Provide the (x, y) coordinate of the cell's center where the given text is located.  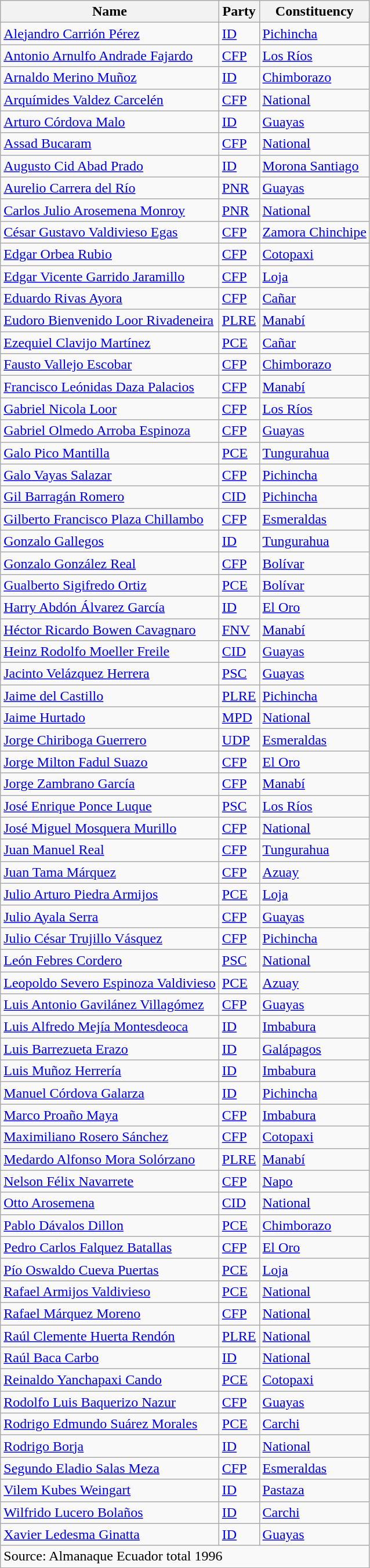
Galápagos (314, 1049)
Rafael Márquez Moreno (110, 1313)
Otto Arosemena (110, 1203)
Party (239, 12)
Pablo Dávalos Dillon (110, 1225)
Jorge Milton Fadul Suazo (110, 762)
Luis Muñoz Herrería (110, 1071)
Gil Barragán Romero (110, 497)
Nelson Félix Navarrete (110, 1181)
Gilberto Francisco Plaza Chillambo (110, 519)
Pío Oswaldo Cueva Puertas (110, 1269)
Manuel Córdova Galarza (110, 1093)
León Febres Cordero (110, 960)
Arturo Córdova Malo (110, 122)
Rodrigo Edmundo Suárez Morales (110, 1424)
Edgar Orbea Rubio (110, 254)
Gabriel Olmedo Arroba Espinoza (110, 431)
Rodolfo Luis Baquerizo Nazur (110, 1402)
FNV (239, 629)
Eudoro Bienvenido Loor Rivadeneira (110, 321)
Wilfrido Lucero Bolaños (110, 1512)
Juan Tama Márquez (110, 872)
Julio César Trujillo Vásquez (110, 938)
Vilem Kubes Weingart (110, 1490)
Galo Pico Mantilla (110, 453)
Rafael Armijos Valdivieso (110, 1291)
Raúl Clemente Huerta Rendón (110, 1335)
UDP (239, 740)
Luis Barrezueta Erazo (110, 1049)
Name (110, 12)
Ezequiel Clavijo Martínez (110, 343)
MPD (239, 718)
Heinz Rodolfo Moeller Freile (110, 652)
Carlos Julio Arosemena Monroy (110, 210)
Assad Bucaram (110, 144)
Jaime del Castillo (110, 696)
Luis Antonio Gavilánez Villagómez (110, 1005)
Jorge Zambrano García (110, 784)
Aurelio Carrera del Río (110, 188)
Morona Santiago (314, 166)
José Enrique Ponce Luque (110, 806)
Julio Arturo Piedra Armijos (110, 894)
Fausto Vallejo Escobar (110, 365)
Jorge Chiriboga Guerrero (110, 740)
Reinaldo Yanchapaxi Cando (110, 1380)
Xavier Ledesma Ginatta (110, 1534)
Marco Proaño Maya (110, 1115)
Pastaza (314, 1490)
Harry Abdón Álvarez García (110, 607)
Edgar Vicente Garrido Jaramillo (110, 277)
Gualberto Sigifredo Ortiz (110, 585)
Gonzalo González Real (110, 563)
Rodrigo Borja (110, 1446)
Gabriel Nicola Loor (110, 409)
Jaime Hurtado (110, 718)
Maximiliano Rosero Sánchez (110, 1137)
Medardo Alfonso Mora Solórzano (110, 1159)
Segundo Eladio Salas Meza (110, 1468)
Pedro Carlos Falquez Batallas (110, 1247)
Juan Manuel Real (110, 850)
Galo Vayas Salazar (110, 475)
Luis Alfredo Mejía Montesdeoca (110, 1027)
José Miguel Mosquera Murillo (110, 828)
Alejandro Carrión Pérez (110, 34)
Augusto Cid Abad Prado (110, 166)
Gonzalo Gallegos (110, 541)
Julio Ayala Serra (110, 916)
Eduardo Rivas Ayora (110, 299)
Zamora Chinchipe (314, 232)
Source: Almanaque Ecuador total 1996 (186, 1556)
Constituency (314, 12)
Arnaldo Merino Muñoz (110, 78)
Francisco Leónidas Daza Palacios (110, 387)
Leopoldo Severo Espinoza Valdivieso (110, 983)
Jacinto Velázquez Herrera (110, 674)
Héctor Ricardo Bowen Cavagnaro (110, 629)
Napo (314, 1181)
Raúl Baca Carbo (110, 1358)
César Gustavo Valdivieso Egas (110, 232)
Arquímides Valdez Carcelén (110, 100)
Antonio Arnulfo Andrade Fajardo (110, 56)
